From the cell containing the given text, extract its center point as [X, Y] coordinate. 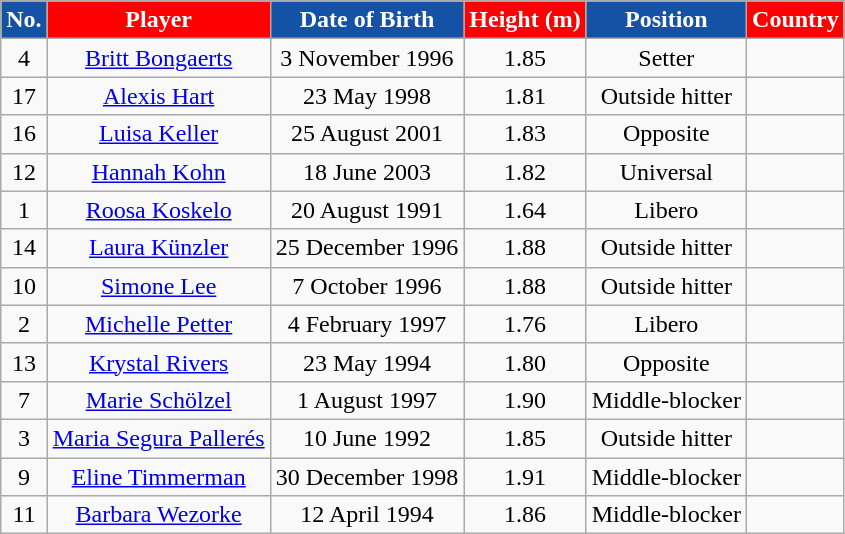
Barbara Wezorke [158, 515]
3 [24, 438]
Setter [666, 58]
Hannah Kohn [158, 172]
30 December 1998 [367, 477]
Player [158, 20]
Marie Schölzel [158, 400]
23 May 1998 [367, 96]
1.80 [525, 362]
20 August 1991 [367, 210]
23 May 1994 [367, 362]
Date of Birth [367, 20]
Roosa Koskelo [158, 210]
Maria Segura Pallerés [158, 438]
14 [24, 248]
Alexis Hart [158, 96]
1 [24, 210]
Country [796, 20]
Laura Künzler [158, 248]
10 [24, 286]
18 June 2003 [367, 172]
4 February 1997 [367, 324]
Krystal Rivers [158, 362]
Eline Timmerman [158, 477]
4 [24, 58]
No. [24, 20]
1.86 [525, 515]
13 [24, 362]
7 [24, 400]
1.91 [525, 477]
1.64 [525, 210]
Simone Lee [158, 286]
Britt Bongaerts [158, 58]
16 [24, 134]
17 [24, 96]
Height (m) [525, 20]
Universal [666, 172]
10 June 1992 [367, 438]
1.82 [525, 172]
3 November 1996 [367, 58]
12 [24, 172]
1.76 [525, 324]
2 [24, 324]
12 April 1994 [367, 515]
1 August 1997 [367, 400]
9 [24, 477]
1.83 [525, 134]
Position [666, 20]
1.81 [525, 96]
11 [24, 515]
Michelle Petter [158, 324]
1.90 [525, 400]
25 August 2001 [367, 134]
7 October 1996 [367, 286]
Luisa Keller [158, 134]
25 December 1996 [367, 248]
